Scan for the cell matching the given text and deliver its [x, y] coordinate at center. 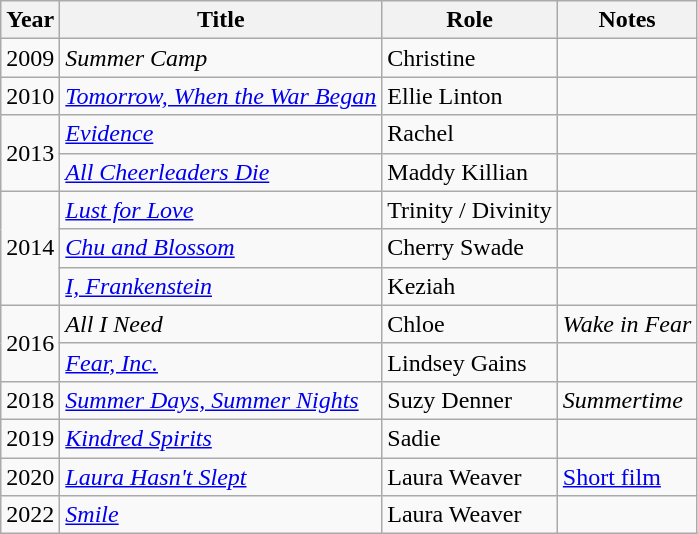
Trinity / Divinity [470, 210]
All Cheerleaders Die [221, 172]
Tomorrow, When the War Began [221, 96]
Lindsey Gains [470, 362]
Evidence [221, 134]
2009 [30, 58]
2019 [30, 438]
Keziah [470, 286]
Maddy Killian [470, 172]
I, Frankenstein [221, 286]
Wake in Fear [626, 324]
Ellie Linton [470, 96]
Role [470, 20]
Rachel [470, 134]
Chloe [470, 324]
2010 [30, 96]
Suzy Denner [470, 400]
Short film [626, 477]
Summer Days, Summer Nights [221, 400]
2013 [30, 153]
2020 [30, 477]
Lust for Love [221, 210]
Chu and Blossom [221, 248]
Fear, Inc. [221, 362]
2014 [30, 248]
Smile [221, 515]
Summer Camp [221, 58]
2016 [30, 343]
All I Need [221, 324]
Notes [626, 20]
Laura Hasn't Slept [221, 477]
Cherry Swade [470, 248]
2018 [30, 400]
Christine [470, 58]
Title [221, 20]
Sadie [470, 438]
Kindred Spirits [221, 438]
Summertime [626, 400]
Year [30, 20]
2022 [30, 515]
